Output the [X, Y] coordinate of the center of the cell containing the given text.  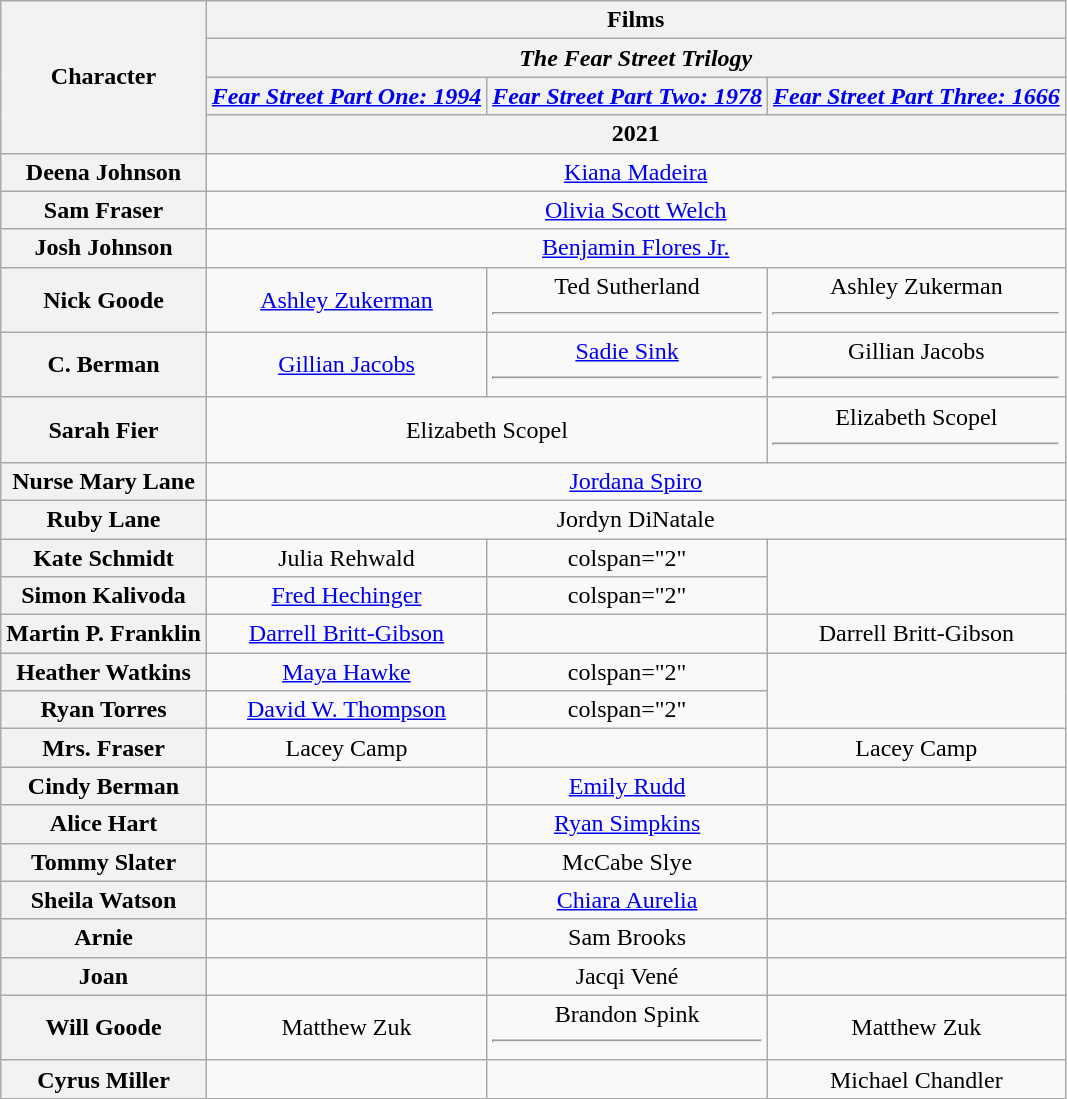
Ryan Simpkins [628, 824]
Jordyn DiNatale [636, 519]
Character [104, 77]
Alice Hart [104, 824]
Olivia Scott Welch [636, 210]
Benjamin Flores Jr. [636, 248]
Chiara Aurelia [628, 900]
Julia Rehwald [346, 557]
Ruby Lane [104, 519]
Emily Rudd [628, 786]
Fred Hechinger [346, 596]
Nick Goode [104, 300]
The Fear Street Trilogy [636, 58]
Maya Hawke [346, 672]
Martin P. Franklin [104, 634]
Michael Chandler [916, 1079]
Sam Fraser [104, 210]
Nurse Mary Lane [104, 481]
Mrs. Fraser [104, 748]
Arnie [104, 938]
Jacqi Vené [628, 976]
Fear Street Part One: 1994 [346, 96]
Will Goode [104, 1028]
Ted Sutherland [628, 300]
Fear Street Part Three: 1666 [916, 96]
Cindy Berman [104, 786]
Deena Johnson [104, 172]
McCabe Slye [628, 862]
Heather Watkins [104, 672]
C. Berman [104, 364]
Kate Schmidt [104, 557]
Jordana Spiro [636, 481]
Joan [104, 976]
Sam Brooks [628, 938]
Sheila Watson [104, 900]
Sadie Sink [628, 364]
Fear Street Part Two: 1978 [628, 96]
Ryan Torres [104, 710]
Simon Kalivoda [104, 596]
Brandon Spink [628, 1028]
2021 [636, 134]
Kiana Madeira [636, 172]
David W. Thompson [346, 710]
Cyrus Miller [104, 1079]
Sarah Fier [104, 430]
Josh Johnson [104, 248]
Tommy Slater [104, 862]
Films [636, 20]
